Scan for the cell matching the given text and deliver its (X, Y) coordinate at center. 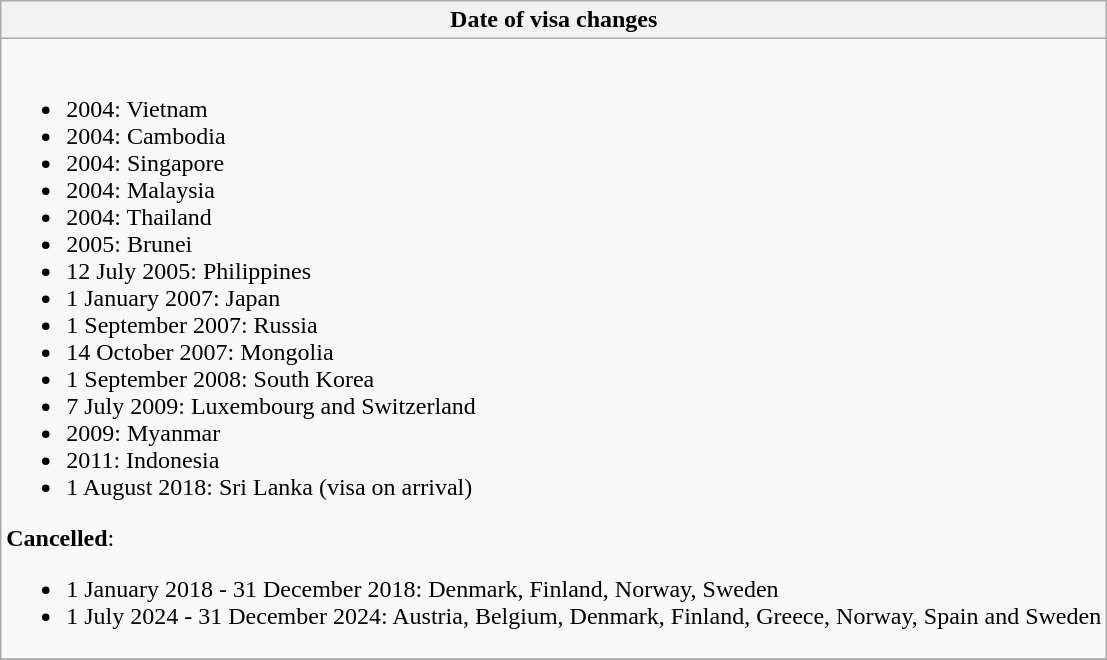
Date of visa changes (554, 20)
